Output the (x, y) coordinate of the center of the cell containing the given text.  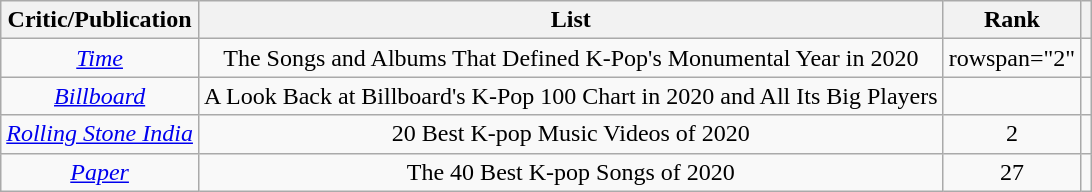
List (570, 20)
20 Best K-pop Music Videos of 2020 (570, 134)
Paper (100, 172)
The 40 Best K-pop Songs of 2020 (570, 172)
Rolling Stone India (100, 134)
Rank (1012, 20)
rowspan="2" (1012, 58)
2 (1012, 134)
A Look Back at Billboard's K-Pop 100 Chart in 2020 and All Its Big Players (570, 96)
Billboard (100, 96)
27 (1012, 172)
Time (100, 58)
Critic/Publication (100, 20)
The Songs and Albums That Defined K-Pop's Monumental Year in 2020 (570, 58)
